For the text-containing cell, return its midpoint in (X, Y) coordinate format. 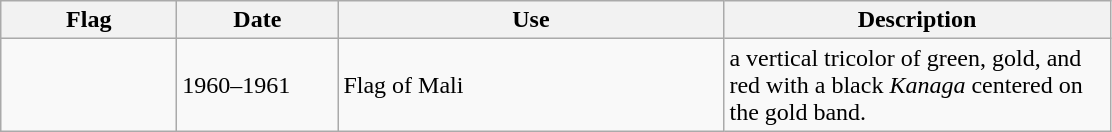
Date (258, 20)
Description (917, 20)
1960–1961 (258, 85)
Flag of Mali (531, 85)
a vertical tricolor of green, gold, and red with a black Kanaga centered on the gold band. (917, 85)
Flag (89, 20)
Use (531, 20)
